Pinpoint the cell where the given text exists, returning its (X, Y) midpoint coordinate. 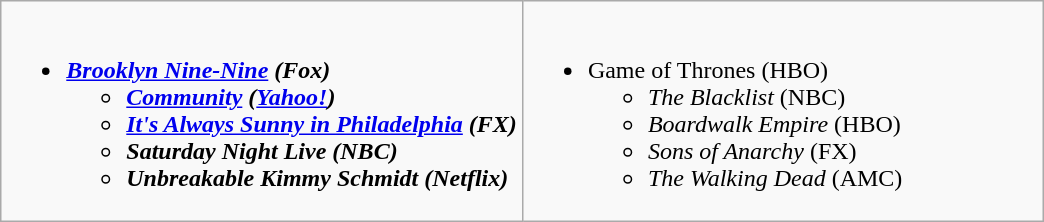
Game of Thrones (HBO)The Blacklist (NBC)Boardwalk Empire (HBO)Sons of Anarchy (FX)The Walking Dead (AMC) (783, 112)
Brooklyn Nine-Nine (Fox)Community (Yahoo!)It's Always Sunny in Philadelphia (FX)Saturday Night Live (NBC)Unbreakable Kimmy Schmidt (Netflix) (262, 112)
